Capture the cell that displays the provided text and extract its [x, y] central coordinate. 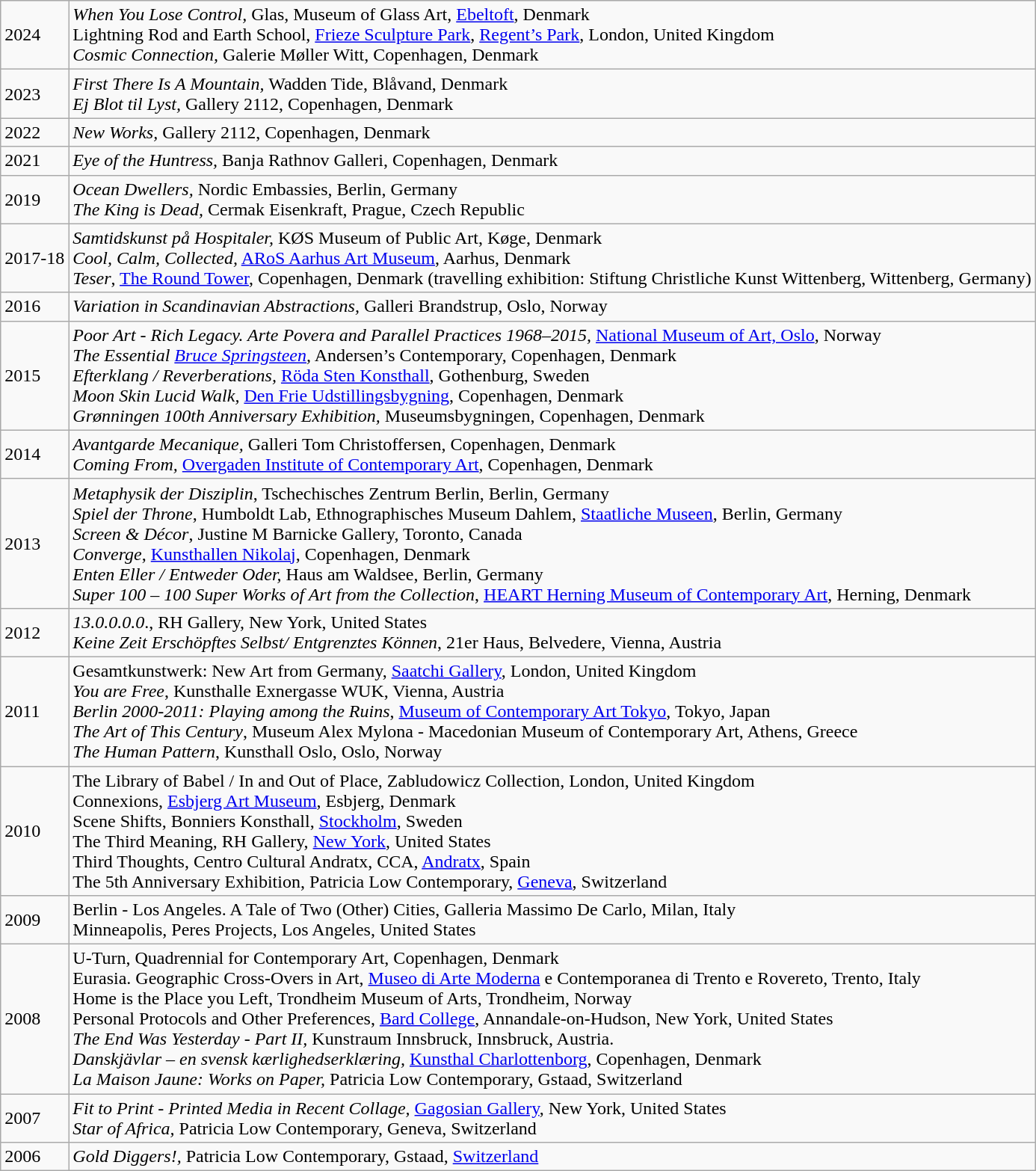
2017-18 [34, 258]
2021 [34, 161]
2015 [34, 375]
Gold Diggers!, Patricia Low Contemporary, Gstaad, Switzerland [552, 1157]
Variation in Scandinavian Abstractions, Galleri Brandstrup, Oslo, Norway [552, 307]
New Works, Gallery 2112, Copenhagen, Denmark [552, 132]
2009 [34, 920]
2022 [34, 132]
Avantgarde Mecanique, Galleri Tom Christoffersen, Copenhagen, DenmarkComing From, Overgaden Institute of Contemporary Art, Copenhagen, Denmark [552, 455]
2014 [34, 455]
2019 [34, 199]
2010 [34, 830]
2023 [34, 94]
2011 [34, 711]
2024 [34, 35]
2016 [34, 307]
Ocean Dwellers, Nordic Embassies, Berlin, GermanyThe King is Dead, Cermak Eisenkraft, Prague, Czech Republic [552, 199]
First There Is A Mountain, Wadden Tide, Blåvand, DenmarkEj Blot til Lyst, Gallery 2112, Copenhagen, Denmark [552, 94]
Berlin - Los Angeles. A Tale of Two (Other) Cities, Galleria Massimo De Carlo, Milan, ItalyMinneapolis, Peres Projects, Los Angeles, United States [552, 920]
2006 [34, 1157]
13.0.0.0.0., RH Gallery, New York, United StatesKeine Zeit Erschöpftes Selbst/ Entgrenztes Können, 21er Haus, Belvedere, Vienna, Austria [552, 633]
Eye of the Huntress, Banja Rathnov Galleri, Copenhagen, Denmark [552, 161]
2012 [34, 633]
2013 [34, 543]
2008 [34, 1019]
2007 [34, 1119]
